For the text-containing cell, return its midpoint in (x, y) coordinate format. 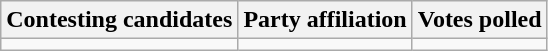
Party affiliation (325, 20)
Contesting candidates (120, 20)
Votes polled (480, 20)
